Identify which cell holds the provided text, then report its (X, Y) central coordinate. 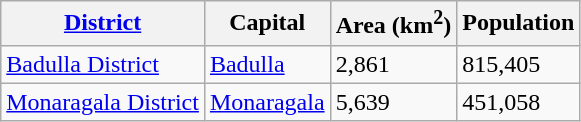
Badulla (267, 64)
Capital (267, 24)
2,861 (394, 64)
Area (km2) (394, 24)
451,058 (518, 102)
District (103, 24)
Monaragala District (103, 102)
Population (518, 24)
815,405 (518, 64)
Badulla District (103, 64)
5,639 (394, 102)
Monaragala (267, 102)
